Search for the cell housing the specified text and yield its [X, Y] center coordinate. 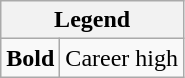
Legend [92, 20]
Career high [122, 58]
Bold [30, 58]
